Output the [x, y] coordinate of the center of the cell containing the given text.  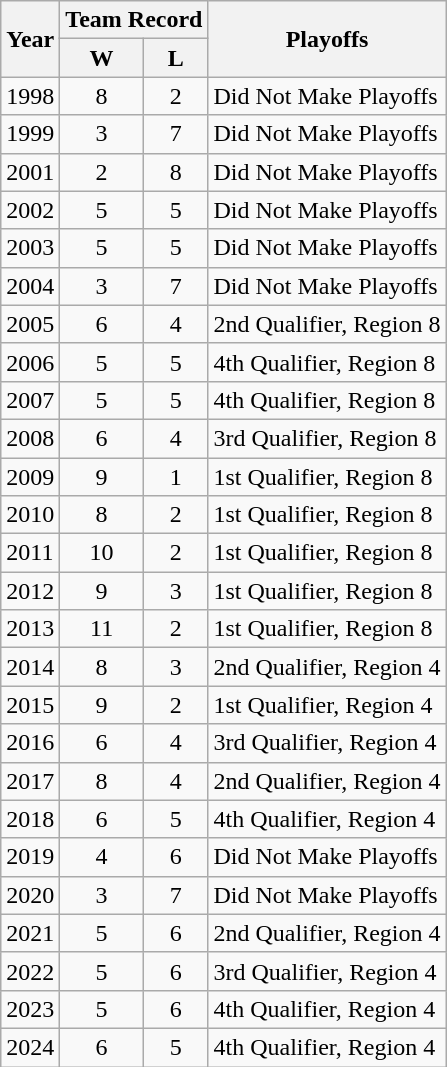
10 [102, 553]
2008 [30, 438]
2011 [30, 553]
Team Record [134, 20]
1998 [30, 96]
3rd Qualifier, Region 8 [327, 438]
2nd Qualifier, Region 8 [327, 324]
2012 [30, 591]
2022 [30, 971]
2023 [30, 1009]
2018 [30, 819]
2004 [30, 286]
2010 [30, 515]
2002 [30, 210]
1 [176, 477]
2017 [30, 781]
2024 [30, 1047]
2019 [30, 857]
11 [102, 629]
1st Qualifier, Region 4 [327, 705]
2005 [30, 324]
1999 [30, 134]
Playoffs [327, 39]
2001 [30, 172]
2009 [30, 477]
W [102, 58]
2006 [30, 362]
Year [30, 39]
2021 [30, 933]
2016 [30, 743]
2014 [30, 667]
2013 [30, 629]
L [176, 58]
2007 [30, 400]
2003 [30, 248]
2015 [30, 705]
2020 [30, 895]
